Pinpoint the cell where the given text exists, returning its [x, y] midpoint coordinate. 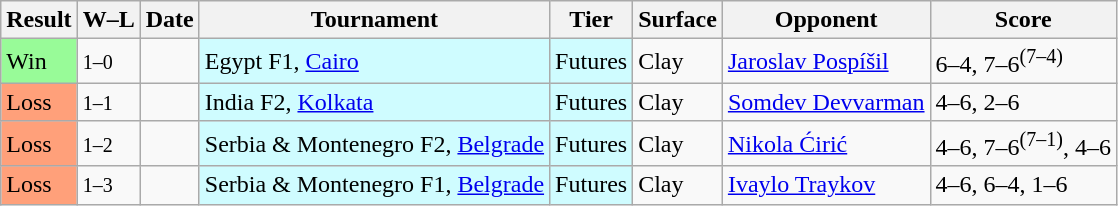
Serbia & Montenegro F2, Belgrade [374, 144]
Jaroslav Pospíšil [826, 62]
Surface [678, 20]
Egypt F1, Cairo [374, 62]
Serbia & Montenegro F1, Belgrade [374, 185]
4–6, 2–6 [1023, 102]
W–L [108, 20]
Opponent [826, 20]
Score [1023, 20]
India F2, Kolkata [374, 102]
6–4, 7–6(7–4) [1023, 62]
1–1 [108, 102]
Nikola Ćirić [826, 144]
Tournament [374, 20]
Win [39, 62]
Tier [592, 20]
Date [170, 20]
1–3 [108, 185]
4–6, 6–4, 1–6 [1023, 185]
4–6, 7–6(7–1), 4–6 [1023, 144]
Result [39, 20]
1–0 [108, 62]
Ivaylo Traykov [826, 185]
1–2 [108, 144]
Somdev Devvarman [826, 102]
